Identify which cell holds the provided text, then report its (X, Y) central coordinate. 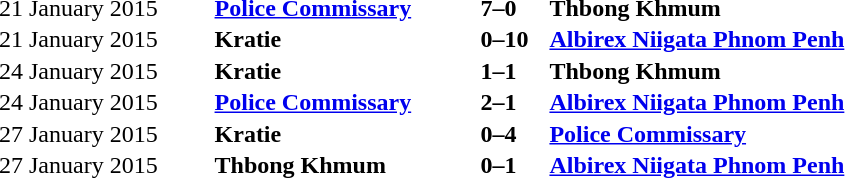
2–1 (513, 103)
0–10 (513, 39)
Police Commissary (345, 103)
1–1 (513, 71)
0–4 (513, 134)
